Scan for the cell matching the given text and deliver its (X, Y) coordinate at center. 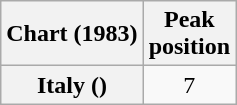
Chart (1983) (72, 34)
Italy () (72, 85)
7 (189, 85)
Peakposition (189, 34)
